Return the [X, Y] coordinate for the center point of the cell that contains the specified text.  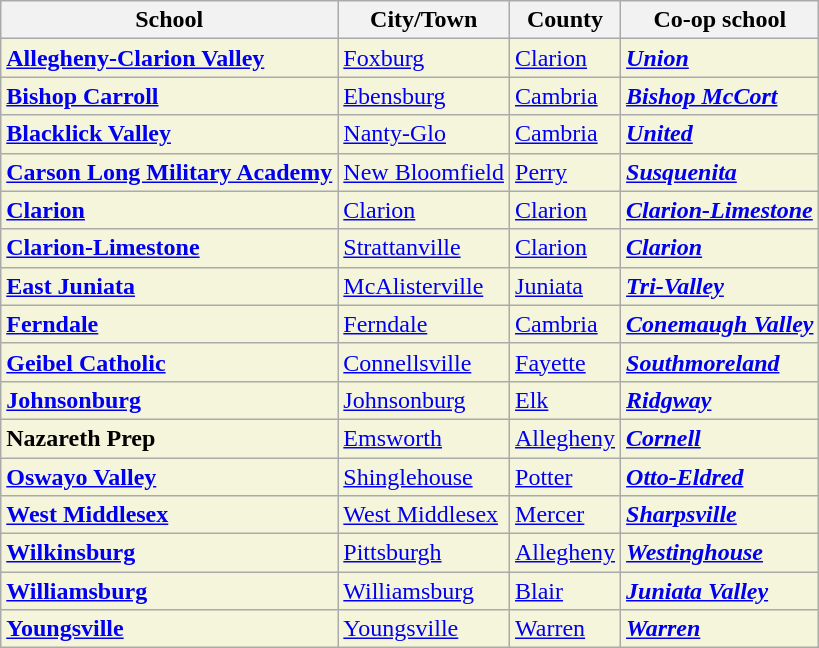
Co-op school [720, 20]
Juniata [566, 286]
Ebensburg [424, 96]
Nazareth Prep [170, 438]
Foxburg [424, 58]
Southmoreland [720, 362]
Allegheny-Clarion Valley [170, 58]
Connellsville [424, 362]
Carson Long Military Academy [170, 172]
Westinghouse [720, 553]
Oswayo Valley [170, 477]
United [720, 134]
Blacklick Valley [170, 134]
New Bloomfield [424, 172]
Bishop Carroll [170, 96]
Mercer [566, 515]
Strattanville [424, 248]
Union [720, 58]
Cornell [720, 438]
School [170, 20]
City/Town [424, 20]
Blair [566, 591]
Conemaugh Valley [720, 324]
Pittsburgh [424, 553]
Perry [566, 172]
Elk [566, 400]
Geibel Catholic [170, 362]
Potter [566, 477]
Emsworth [424, 438]
East Juniata [170, 286]
Susquenita [720, 172]
Ridgway [720, 400]
Juniata Valley [720, 591]
Otto-Eldred [720, 477]
Shinglehouse [424, 477]
McAlisterville [424, 286]
Bishop McCort [720, 96]
Fayette [566, 362]
Sharpsville [720, 515]
Tri-Valley [720, 286]
Nanty-Glo [424, 134]
County [566, 20]
Wilkinsburg [170, 553]
